Detect which cell encompasses the target text, then output its [x, y] center coordinate. 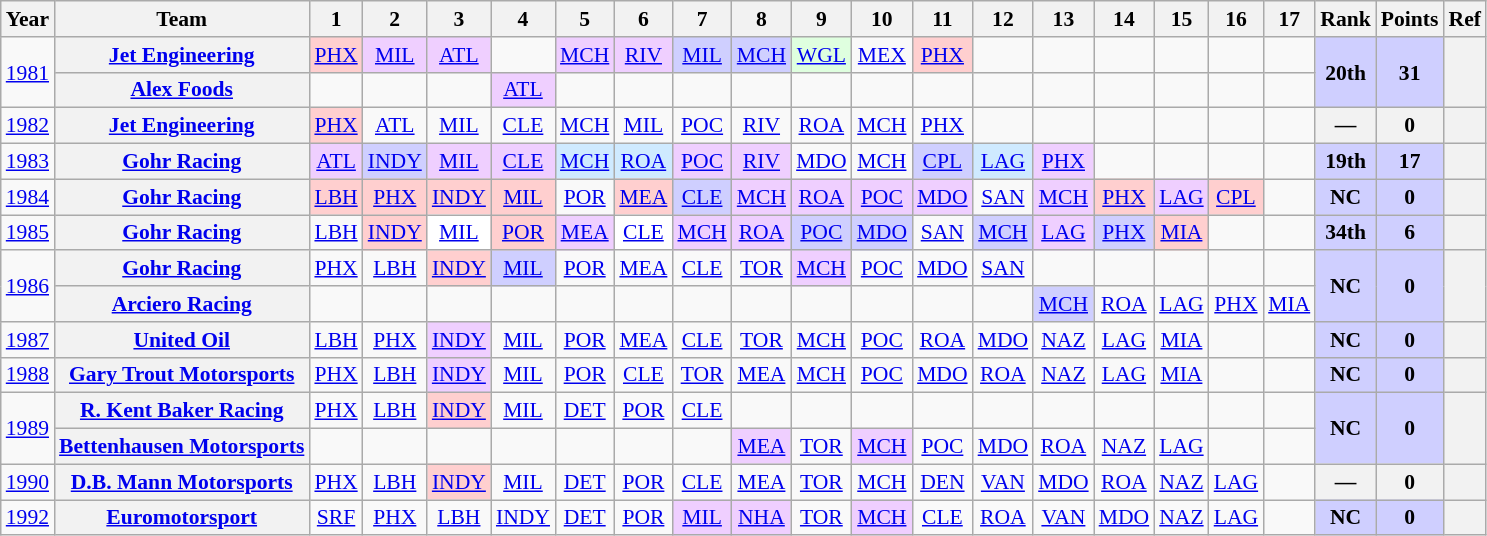
Arciero Racing [182, 304]
Euromotorsport [182, 518]
SRF [336, 518]
NHA [762, 518]
20th [1346, 72]
13 [1064, 19]
1982 [28, 126]
1983 [28, 162]
Gary Trout Motorsports [182, 375]
31 [1410, 72]
15 [1181, 19]
Ref [1465, 19]
16 [1236, 19]
9 [822, 19]
11 [942, 19]
14 [1124, 19]
1988 [28, 375]
Team [182, 19]
Points [1410, 19]
Year [28, 19]
1989 [28, 428]
1992 [28, 518]
DEN [942, 482]
34th [1346, 233]
1986 [28, 286]
10 [882, 19]
19th [1346, 162]
Bettenhausen Motorsports [182, 447]
1985 [28, 233]
8 [762, 19]
1987 [28, 340]
4 [523, 19]
1990 [28, 482]
12 [1004, 19]
MEX [882, 55]
Alex Foods [182, 90]
United Oil [182, 340]
1981 [28, 72]
Rank [1346, 19]
3 [459, 19]
R. Kent Baker Racing [182, 411]
5 [584, 19]
7 [702, 19]
2 [395, 19]
1984 [28, 197]
1 [336, 19]
D.B. Mann Motorsports [182, 482]
WGL [822, 55]
